Return the [X, Y] coordinate for the center point of the cell that contains the specified text.  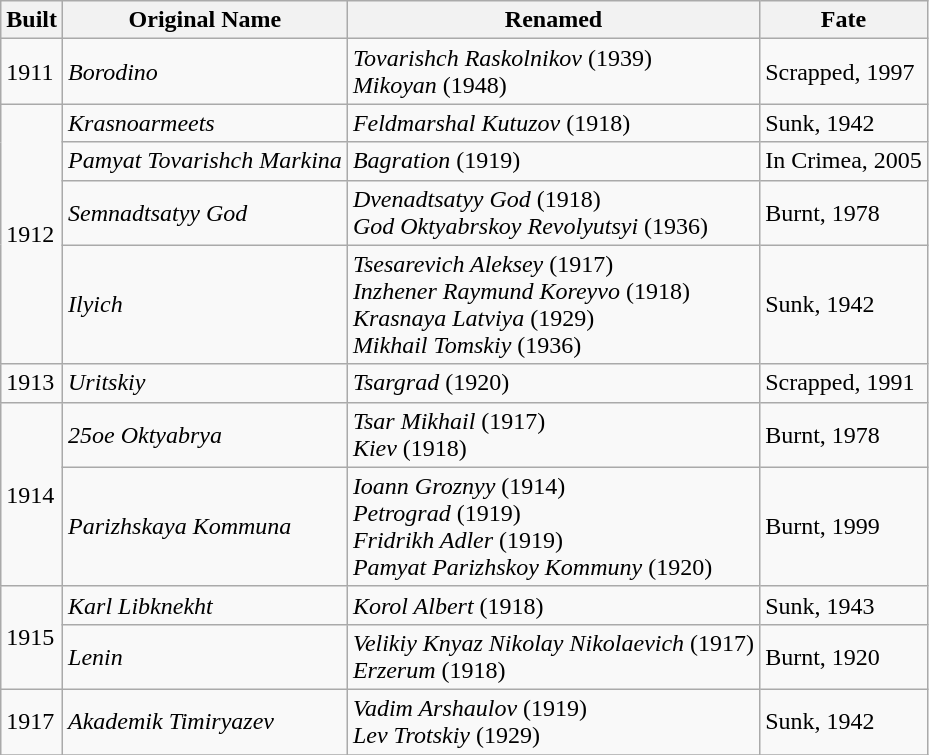
Korol Albert (1918) [553, 605]
Tsargrad (1920) [553, 383]
Akademik Timiryazev [206, 722]
1915 [32, 638]
Scrapped, 1997 [844, 72]
Original Name [206, 20]
Scrapped, 1991 [844, 383]
Lenin [206, 656]
Fate [844, 20]
Tsesarevich Aleksey (1917)Inzhener Raymund Koreyvo (1918)Krasnaya Latviya (1929)Mikhail Tomskiy (1936) [553, 304]
Ilyich [206, 304]
Tsar Mikhail (1917)Kiev (1918) [553, 434]
Parizhskaya Kommuna [206, 526]
25oe Oktyabrya [206, 434]
Karl Libknekht [206, 605]
1914 [32, 494]
Tovarishch Raskolnikov (1939)Mikoyan (1948) [553, 72]
1913 [32, 383]
1917 [32, 722]
Uritskiy [206, 383]
Pamyat Tovarishch Markina [206, 161]
Burnt, 1920 [844, 656]
Built [32, 20]
Vadim Arshaulov (1919)Lev Trotskiy (1929) [553, 722]
Semnadtsatyy God [206, 212]
Velikiy Knyaz Nikolay Nikolaevich (1917)Erzerum (1918) [553, 656]
Renamed [553, 20]
Feldmarshal Kutuzov (1918) [553, 123]
Burnt, 1999 [844, 526]
Borodino [206, 72]
Ioann Groznyy (1914)Petrograd (1919)Fridrikh Adler (1919)Pamyat Parizhskoy Kommuny (1920) [553, 526]
In Crimea, 2005 [844, 161]
1911 [32, 72]
1912 [32, 234]
Bagration (1919) [553, 161]
Dvenadtsatyy God (1918)God Oktyabrskoy Revolyutsyi (1936) [553, 212]
Krasnoarmeets [206, 123]
Sunk, 1943 [844, 605]
